Scan for the cell matching the given text and deliver its (X, Y) coordinate at center. 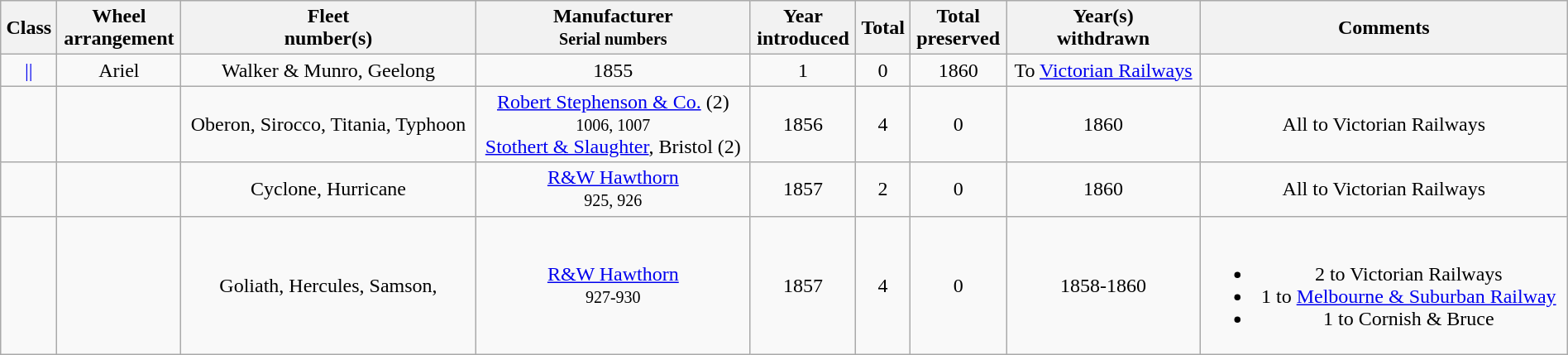
|| (29, 70)
Class (29, 28)
Oberon, Sirocco, Titania, Typhoon (329, 124)
Year(s)withdrawn (1103, 28)
2 to Victorian Railways1 to Melbourne & Suburban Railway1 to Cornish & Bruce (1384, 285)
Total (883, 28)
ManufacturerSerial numbers (613, 28)
Cyclone, Hurricane (329, 189)
2 (883, 189)
Yearintroduced (802, 28)
Comments (1384, 28)
1 (802, 70)
R&W Hawthorn925, 926 (613, 189)
1855 (613, 70)
1856 (802, 124)
1858-1860 (1103, 285)
Fleetnumber(s) (329, 28)
Ariel (119, 70)
Robert Stephenson & Co. (2)1006, 1007Stothert & Slaughter, Bristol (2) (613, 124)
Totalpreserved (958, 28)
Walker & Munro, Geelong (329, 70)
R&W Hawthorn927-930 (613, 285)
To Victorian Railways (1103, 70)
Wheelarrangement (119, 28)
Goliath, Hercules, Samson, (329, 285)
